Extract the [x, y] coordinate from the center of the cell holding the provided text.  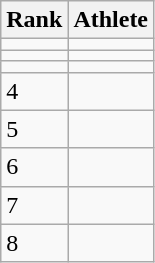
6 [34, 167]
4 [34, 91]
7 [34, 205]
Athlete [111, 20]
5 [34, 129]
Rank [34, 20]
8 [34, 243]
